Extract the (x, y) coordinate from the center of the cell holding the provided text.  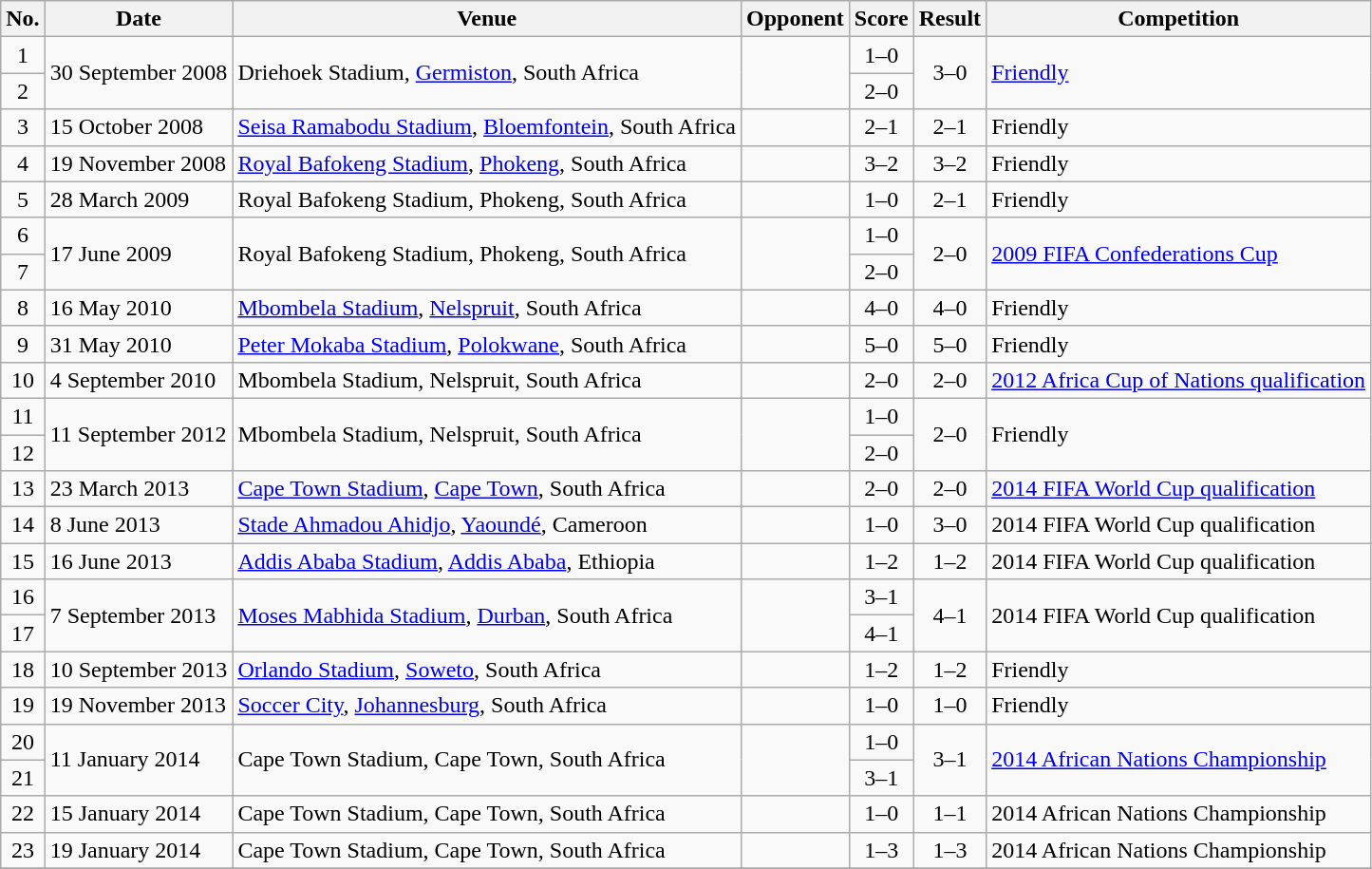
20 (23, 742)
1–1 (949, 814)
31 May 2010 (139, 344)
6 (23, 236)
15 October 2008 (139, 127)
15 (23, 561)
11 September 2012 (139, 434)
2009 FIFA Confederations Cup (1179, 254)
8 June 2013 (139, 525)
4 September 2010 (139, 380)
Venue (487, 19)
12 (23, 453)
Score (881, 19)
2 (23, 91)
23 March 2013 (139, 489)
9 (23, 344)
13 (23, 489)
Competition (1179, 19)
2012 Africa Cup of Nations qualification (1179, 380)
22 (23, 814)
21 (23, 778)
23 (23, 850)
16 May 2010 (139, 308)
16 June 2013 (139, 561)
7 (23, 272)
Orlando Stadium, Soweto, South Africa (487, 670)
16 (23, 597)
Seisa Ramabodu Stadium, Bloemfontein, South Africa (487, 127)
Moses Mabhida Stadium, Durban, South Africa (487, 615)
7 September 2013 (139, 615)
Stade Ahmadou Ahidjo, Yaoundé, Cameroon (487, 525)
Driehoek Stadium, Germiston, South Africa (487, 73)
11 (23, 416)
1 (23, 55)
Result (949, 19)
Opponent (796, 19)
19 January 2014 (139, 850)
15 January 2014 (139, 814)
No. (23, 19)
Addis Ababa Stadium, Addis Ababa, Ethiopia (487, 561)
Soccer City, Johannesburg, South Africa (487, 706)
3 (23, 127)
5 (23, 199)
19 November 2013 (139, 706)
17 (23, 633)
17 June 2009 (139, 254)
4 (23, 163)
10 September 2013 (139, 670)
10 (23, 380)
18 (23, 670)
30 September 2008 (139, 73)
14 (23, 525)
28 March 2009 (139, 199)
19 (23, 706)
11 January 2014 (139, 760)
Peter Mokaba Stadium, Polokwane, South Africa (487, 344)
8 (23, 308)
Date (139, 19)
19 November 2008 (139, 163)
